Search for the cell housing the specified text and yield its (X, Y) center coordinate. 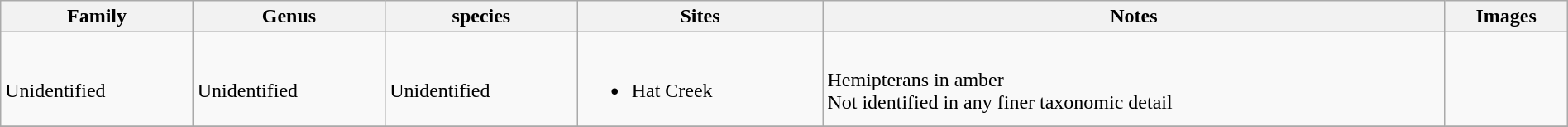
Family (97, 17)
Notes (1134, 17)
Images (1506, 17)
species (481, 17)
Hat Creek (700, 80)
Genus (289, 17)
Sites (700, 17)
Hemipterans in amberNot identified in any finer taxonomic detail (1134, 80)
